Identify which cell holds the provided text, then report its (X, Y) central coordinate. 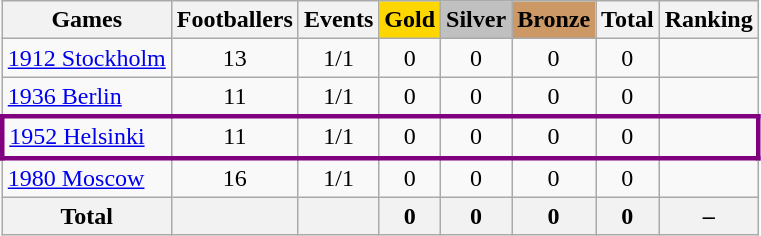
Events (338, 20)
Games (86, 20)
13 (234, 58)
Bronze (554, 20)
Ranking (708, 20)
1912 Stockholm (86, 58)
– (708, 216)
1936 Berlin (86, 97)
Gold (410, 20)
Footballers (234, 20)
1980 Moscow (86, 178)
Silver (476, 20)
16 (234, 178)
1952 Helsinki (86, 136)
